Return the (X, Y) coordinate for the center point of the cell that contains the specified text.  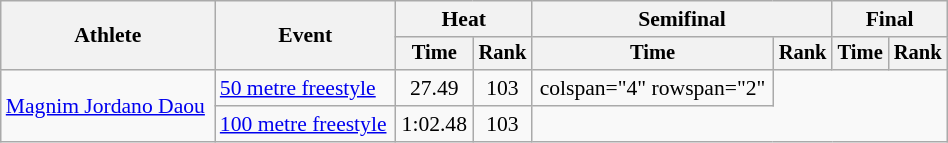
Heat (464, 19)
100 metre freestyle (306, 124)
Magnim Jordano Daou (108, 106)
Final (890, 19)
Semifinal (682, 19)
Event (306, 36)
27.49 (434, 88)
50 metre freestyle (306, 88)
Athlete (108, 36)
colspan="4" rowspan="2" (652, 88)
1:02.48 (434, 124)
